Determine the [x, y] coordinate at the center of the cell enclosing the given text.  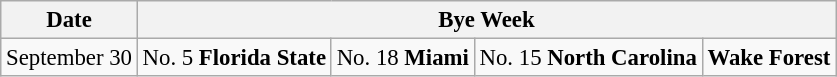
Wake Forest [769, 58]
Bye Week [486, 20]
No. 15 North Carolina [588, 58]
September 30 [69, 58]
Date [69, 20]
No. 5 Florida State [234, 58]
No. 18 Miami [402, 58]
